Locate the cell with the specified text and output its [x, y] center coordinate. 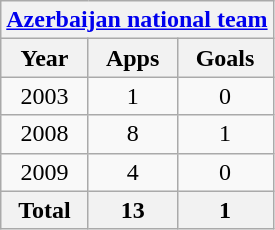
2008 [45, 134]
4 [132, 172]
2003 [45, 96]
Goals [225, 58]
13 [132, 210]
8 [132, 134]
Apps [132, 58]
Total [45, 210]
2009 [45, 172]
Azerbaijan national team [137, 20]
Year [45, 58]
